Locate the cell with the specified text and output its (X, Y) center coordinate. 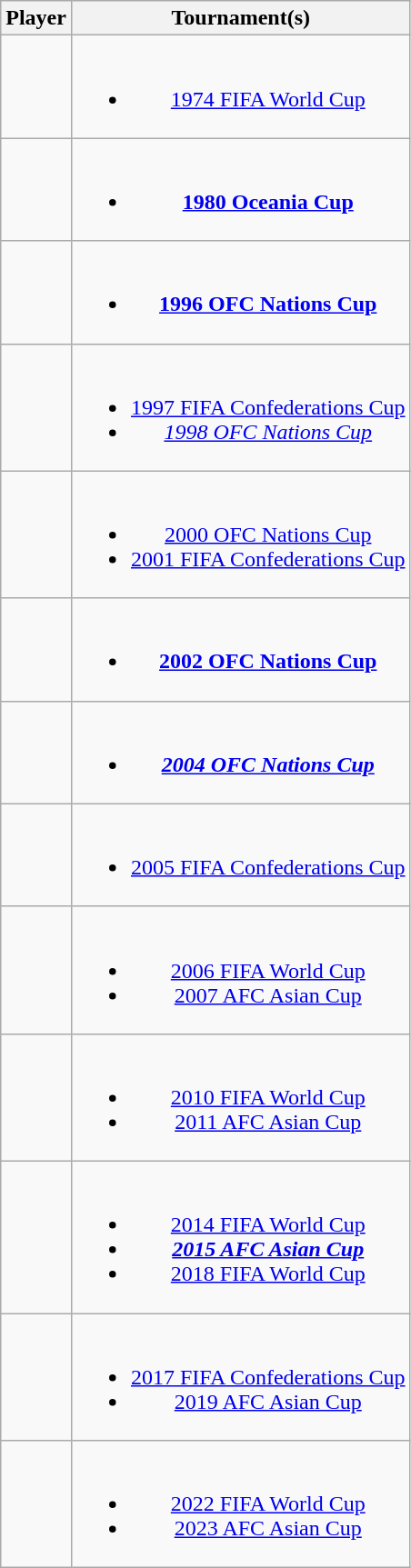
Tournament(s) (240, 18)
1974 FIFA World Cup (240, 87)
1980 Oceania Cup (240, 189)
2014 FIFA World Cup2015 AFC Asian Cup2018 FIFA World Cup (240, 1236)
1997 FIFA Confederations Cup1998 OFC Nations Cup (240, 407)
2010 FIFA World Cup2011 AFC Asian Cup (240, 1097)
2000 OFC Nations Cup2001 FIFA Confederations Cup (240, 534)
1996 OFC Nations Cup (240, 293)
2002 OFC Nations Cup (240, 649)
2004 OFC Nations Cup (240, 753)
Player (36, 18)
2017 FIFA Confederations Cup2019 AFC Asian Cup (240, 1376)
2006 FIFA World Cup2007 AFC Asian Cup (240, 970)
2005 FIFA Confederations Cup (240, 854)
2022 FIFA World Cup2023 AFC Asian Cup (240, 1504)
